Capture the cell that displays the provided text and extract its [x, y] central coordinate. 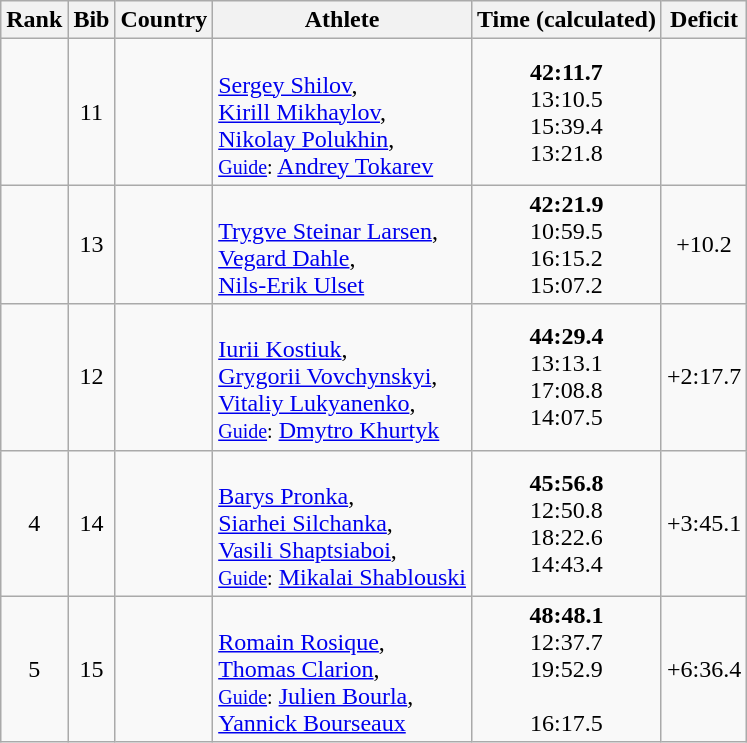
15 [92, 669]
4 [34, 523]
44:29.413:13.117:08.814:07.5 [566, 377]
13 [92, 244]
11 [92, 112]
Time (calculated) [566, 20]
Athlete [342, 20]
48:48.112:37.719:52.916:17.5 [566, 669]
Trygve Steinar Larsen,Vegard Dahle,Nils-Erik Ulset [342, 244]
Barys Pronka,Siarhei Silchanka,Vasili Shaptsiaboi,Guide: Mikalai Shablouski [342, 523]
42:11.713:10.515:39.413:21.8 [566, 112]
5 [34, 669]
42:21.910:59.516:15.215:07.2 [566, 244]
+3:45.1 [704, 523]
12 [92, 377]
Romain Rosique,Thomas Clarion,Guide: Julien Bourla,Yannick Bourseaux [342, 669]
Bib [92, 20]
+6:36.4 [704, 669]
Country [164, 20]
Iurii Kostiuk,Grygorii Vovchynskyi,Vitaliy Lukyanenko,Guide: Dmytro Khurtyk [342, 377]
+2:17.7 [704, 377]
+10.2 [704, 244]
Rank [34, 20]
Sergey Shilov,Kirill Mikhaylov,Nikolay Polukhin,Guide: Andrey Tokarev [342, 112]
14 [92, 523]
45:56.812:50.818:22.614:43.4 [566, 523]
Deficit [704, 20]
